Find where the given text appears and provide that cell's center as [x, y] coordinate. 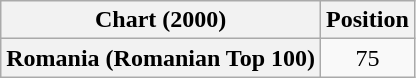
Position [368, 20]
Romania (Romanian Top 100) [161, 58]
Chart (2000) [161, 20]
75 [368, 58]
